Output the (x, y) coordinate of the center of the cell containing the given text.  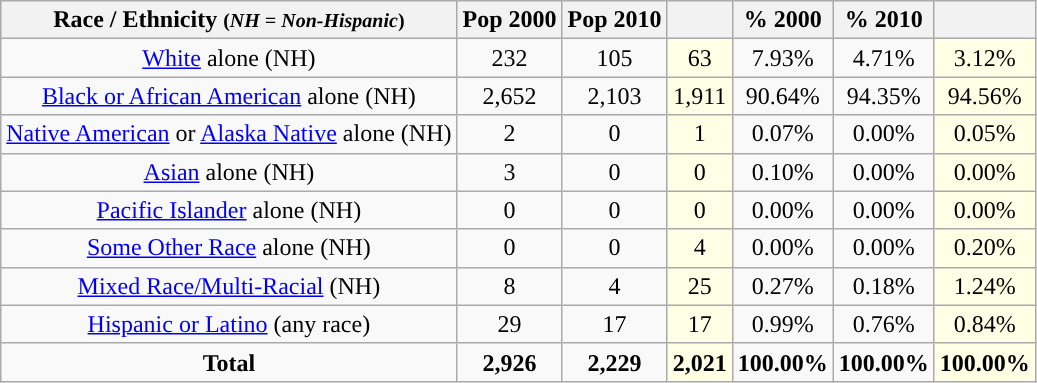
Pop 2000 (510, 20)
3.12% (984, 58)
2,229 (614, 362)
232 (510, 58)
Total (229, 362)
0.18% (884, 286)
% 2000 (782, 20)
0.27% (782, 286)
White alone (NH) (229, 58)
90.64% (782, 96)
2,652 (510, 96)
Some Other Race alone (NH) (229, 248)
2,926 (510, 362)
Race / Ethnicity (NH = Non-Hispanic) (229, 20)
29 (510, 324)
8 (510, 286)
0.76% (884, 324)
Black or African American alone (NH) (229, 96)
1.24% (984, 286)
63 (700, 58)
0.10% (782, 172)
% 2010 (884, 20)
94.35% (884, 96)
1 (700, 134)
Mixed Race/Multi-Racial (NH) (229, 286)
0.07% (782, 134)
Asian alone (NH) (229, 172)
Pacific Islander alone (NH) (229, 210)
0.84% (984, 324)
Pop 2010 (614, 20)
2,103 (614, 96)
Native American or Alaska Native alone (NH) (229, 134)
0.05% (984, 134)
94.56% (984, 96)
4.71% (884, 58)
2 (510, 134)
25 (700, 286)
Hispanic or Latino (any race) (229, 324)
1,911 (700, 96)
7.93% (782, 58)
2,021 (700, 362)
3 (510, 172)
0.20% (984, 248)
105 (614, 58)
0.99% (782, 324)
